Return [x, y] of the center of cell containing provided text 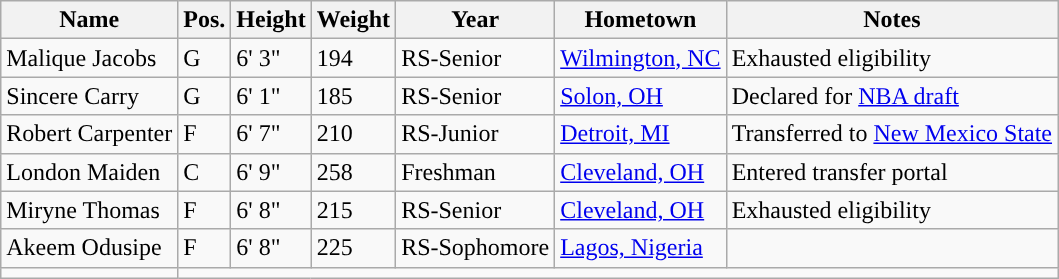
Sincere Carry [90, 96]
6' 3" [271, 58]
6' 9" [271, 172]
Wilmington, NC [640, 58]
Detroit, MI [640, 134]
Freshman [476, 172]
Year [476, 20]
215 [353, 210]
Malique Jacobs [90, 58]
Akeem Odusipe [90, 248]
210 [353, 134]
Entered transfer portal [892, 172]
Name [90, 20]
225 [353, 248]
London Maiden [90, 172]
Height [271, 20]
RS-Junior [476, 134]
Hometown [640, 20]
Transferred to New Mexico State [892, 134]
6' 1" [271, 96]
C [204, 172]
6' 7" [271, 134]
258 [353, 172]
RS-Sophomore [476, 248]
Notes [892, 20]
194 [353, 58]
Lagos, Nigeria [640, 248]
Solon, OH [640, 96]
Declared for NBA draft [892, 96]
Pos. [204, 20]
Miryne Thomas [90, 210]
Robert Carpenter [90, 134]
Weight [353, 20]
185 [353, 96]
